Locate the cell with the specified text and output its [X, Y] center coordinate. 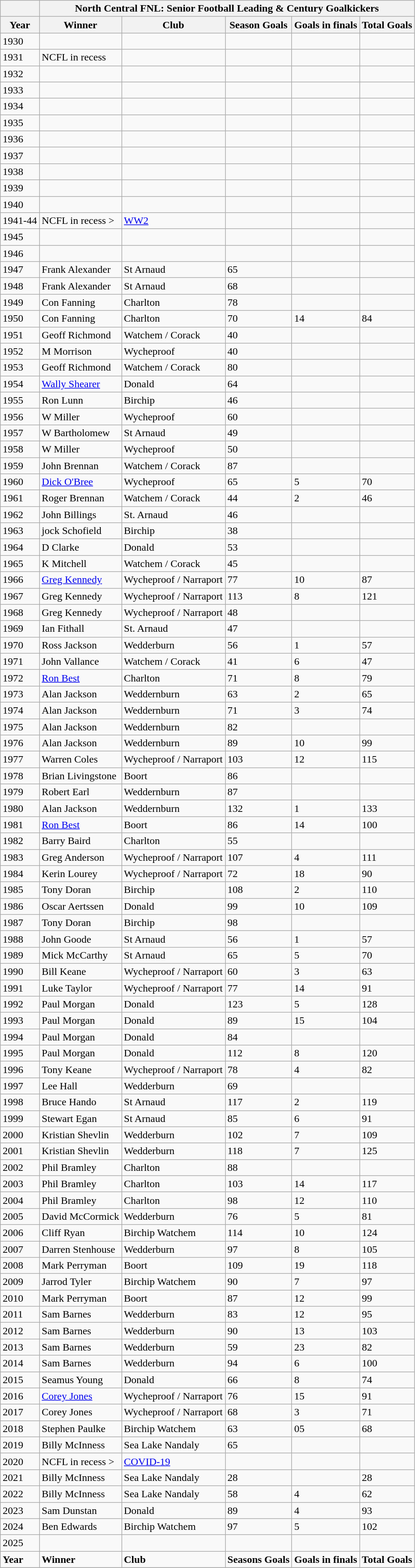
Stephen Paulke [81, 1429]
1934 [20, 106]
1933 [20, 90]
2001 [20, 1151]
121 [387, 596]
1958 [20, 449]
23 [326, 1347]
John Brennan [81, 465]
1975 [20, 727]
128 [387, 1004]
2021 [20, 1478]
1967 [20, 596]
1955 [20, 400]
81 [387, 1216]
1970 [20, 645]
1971 [20, 661]
Bill Keane [81, 971]
95 [387, 1315]
1976 [20, 743]
05 [326, 1429]
2023 [20, 1510]
88 [259, 1167]
2005 [20, 1216]
WW2 [174, 221]
1977 [20, 760]
1945 [20, 237]
114 [259, 1233]
1998 [20, 1102]
Wally Shearer [81, 384]
Seasons Goals [259, 1559]
COVID-19 [174, 1461]
85 [259, 1119]
John Vallance [81, 661]
1938 [20, 172]
120 [387, 1053]
Seamus Young [81, 1380]
1950 [20, 319]
1962 [20, 515]
50 [259, 449]
2012 [20, 1331]
1991 [20, 988]
1965 [20, 564]
80 [259, 368]
Ross Jackson [81, 645]
Mick McCarthy [81, 955]
Stewart Egan [81, 1119]
1980 [20, 808]
2017 [20, 1412]
1994 [20, 1037]
1961 [20, 498]
1986 [20, 906]
Barry Baird [81, 841]
104 [387, 1021]
1989 [20, 955]
53 [259, 547]
1936 [20, 139]
125 [387, 1151]
119 [387, 1102]
79 [387, 678]
1940 [20, 205]
72 [259, 874]
Dick O'Bree [81, 482]
2011 [20, 1315]
2000 [20, 1135]
111 [387, 857]
2002 [20, 1167]
1983 [20, 857]
1992 [20, 1004]
Cliff Ryan [81, 1233]
2024 [20, 1527]
38 [259, 531]
2022 [20, 1494]
1996 [20, 1070]
D Clarke [81, 547]
2020 [20, 1461]
1957 [20, 433]
44 [259, 498]
69 [259, 1086]
1939 [20, 188]
2015 [20, 1380]
1993 [20, 1021]
58 [259, 1494]
Oscar Aertssen [81, 906]
132 [259, 808]
66 [259, 1380]
2010 [20, 1298]
David McCormick [81, 1216]
1984 [20, 874]
Ben Edwards [81, 1527]
1947 [20, 270]
18 [326, 874]
1988 [20, 939]
133 [387, 808]
1932 [20, 74]
1930 [20, 41]
W Bartholomew [81, 433]
115 [387, 760]
1972 [20, 678]
Darren Stenhouse [81, 1249]
108 [259, 890]
Ron Lunn [81, 400]
1968 [20, 612]
NCFL in recess [81, 57]
Sam Dunstan [81, 1510]
41 [259, 661]
2006 [20, 1233]
62 [387, 1494]
1999 [20, 1119]
13 [326, 1331]
2016 [20, 1396]
2013 [20, 1347]
83 [259, 1315]
2014 [20, 1363]
1956 [20, 416]
1990 [20, 971]
M Morrison [81, 351]
1948 [20, 286]
1959 [20, 465]
1949 [20, 302]
113 [259, 596]
1935 [20, 123]
49 [259, 433]
1963 [20, 531]
1964 [20, 547]
1973 [20, 694]
2009 [20, 1282]
1954 [20, 384]
Lee Hall [81, 1086]
1979 [20, 792]
1941-44 [20, 221]
1931 [20, 57]
1937 [20, 155]
107 [259, 857]
Bruce Hando [81, 1102]
Luke Taylor [81, 988]
1974 [20, 710]
1969 [20, 629]
Robert Earl [81, 792]
Tony Keane [81, 1070]
2025 [20, 1543]
1951 [20, 335]
48 [259, 612]
2008 [20, 1266]
Jarrod Tyler [81, 1282]
1987 [20, 923]
Brian Livingstone [81, 776]
1985 [20, 890]
105 [387, 1249]
55 [259, 841]
123 [259, 1004]
1995 [20, 1053]
1982 [20, 841]
1946 [20, 253]
1997 [20, 1086]
2019 [20, 1445]
59 [259, 1347]
John Goode [81, 939]
1978 [20, 776]
64 [259, 384]
1981 [20, 825]
Warren Coles [81, 760]
jock Schofield [81, 531]
124 [387, 1233]
K Mitchell [81, 564]
1960 [20, 482]
1952 [20, 351]
Season Goals [259, 25]
45 [259, 564]
93 [387, 1510]
2007 [20, 1249]
2004 [20, 1200]
Roger Brennan [81, 498]
Greg Anderson [81, 857]
Kerin Lourey [81, 874]
112 [259, 1053]
94 [259, 1363]
1966 [20, 580]
19 [326, 1266]
Ian Fithall [81, 629]
John Billings [81, 515]
North Central FNL: Senior Football Leading & Century Goalkickers [227, 9]
1953 [20, 368]
2018 [20, 1429]
2003 [20, 1184]
